Provide the [X, Y] coordinate of the cell's center where the given text is located.  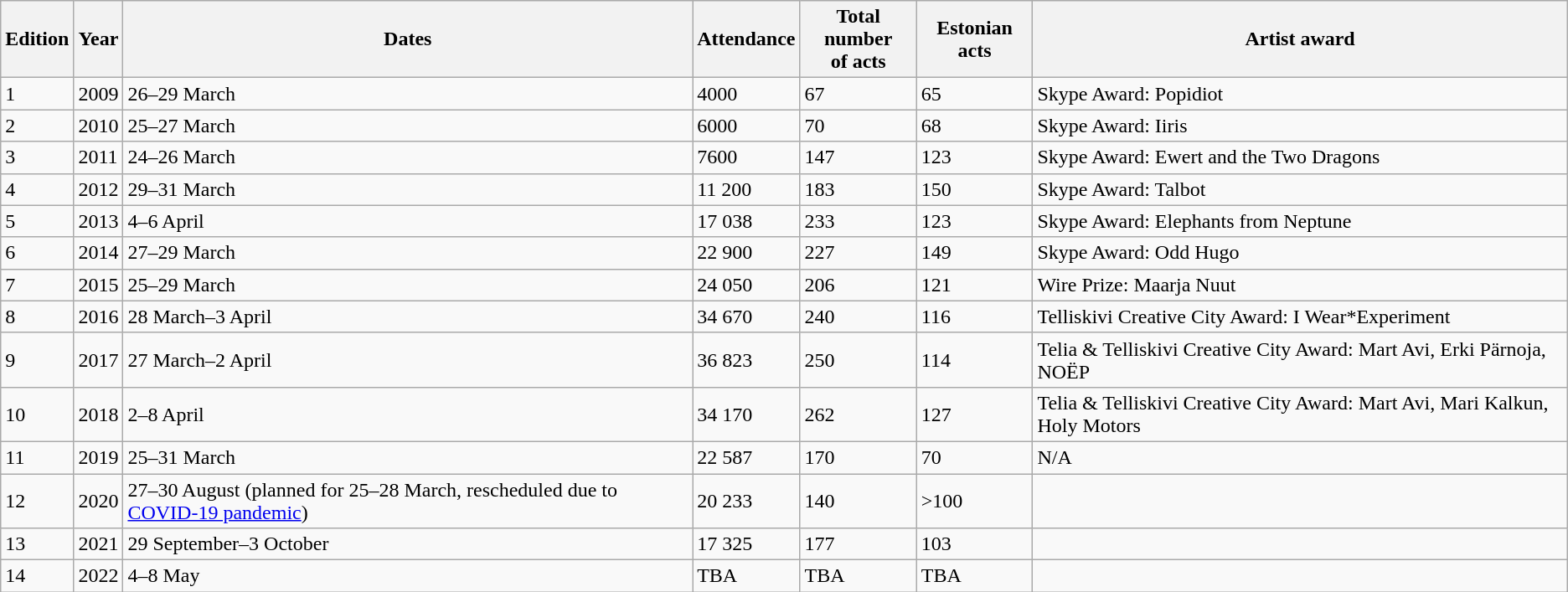
34 670 [746, 317]
262 [858, 414]
24 050 [746, 285]
Skype Award: Talbot [1300, 189]
26–29 March [408, 94]
29 September–3 October [408, 544]
14 [37, 576]
Skype Award: Popidiot [1300, 94]
22 900 [746, 253]
121 [975, 285]
103 [975, 544]
4000 [746, 94]
9 [37, 360]
7 [37, 285]
Telliskivi Creative City Award: I Wear*Experiment [1300, 317]
Telia & Telliskivi Creative City Award: Mart Avi, Erki Pärnoja, NOËP [1300, 360]
12 [37, 501]
170 [858, 457]
147 [858, 157]
10 [37, 414]
28 March–3 April [408, 317]
206 [858, 285]
17 038 [746, 221]
2021 [99, 544]
183 [858, 189]
2019 [99, 457]
Skype Award: Elephants from Neptune [1300, 221]
250 [858, 360]
36 823 [746, 360]
233 [858, 221]
65 [975, 94]
2009 [99, 94]
4–6 April [408, 221]
8 [37, 317]
17 325 [746, 544]
150 [975, 189]
2016 [99, 317]
2010 [99, 126]
20 233 [746, 501]
67 [858, 94]
68 [975, 126]
227 [858, 253]
Year [99, 39]
25–27 March [408, 126]
7600 [746, 157]
11 [37, 457]
24–26 March [408, 157]
149 [975, 253]
29–31 March [408, 189]
27–30 August (planned for 25–28 March, rescheduled due to COVID-19 pandemic) [408, 501]
25–31 March [408, 457]
>100 [975, 501]
13 [37, 544]
4–8 May [408, 576]
114 [975, 360]
2012 [99, 189]
116 [975, 317]
Estonian acts [975, 39]
Wire Prize: Maarja Nuut [1300, 285]
2022 [99, 576]
177 [858, 544]
2020 [99, 501]
2017 [99, 360]
2018 [99, 414]
127 [975, 414]
240 [858, 317]
Edition [37, 39]
2011 [99, 157]
Telia & Telliskivi Creative City Award: Mart Avi, Mari Kalkun, Holy Motors [1300, 414]
6 [37, 253]
2014 [99, 253]
Dates [408, 39]
140 [858, 501]
N/A [1300, 457]
4 [37, 189]
Skype Award: Odd Hugo [1300, 253]
25–29 March [408, 285]
1 [37, 94]
Skype Award: Ewert and the Two Dragons [1300, 157]
27–29 March [408, 253]
Skype Award: Iiris [1300, 126]
22 587 [746, 457]
Total numberof acts [858, 39]
2015 [99, 285]
2–8 April [408, 414]
6000 [746, 126]
5 [37, 221]
2 [37, 126]
3 [37, 157]
Attendance [746, 39]
11 200 [746, 189]
34 170 [746, 414]
27 March–2 April [408, 360]
2013 [99, 221]
Artist award [1300, 39]
